Locate the cell with the specified text and output its [x, y] center coordinate. 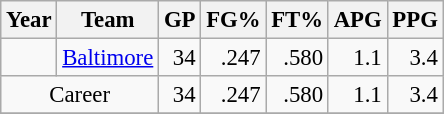
FG% [234, 20]
Career [80, 95]
PPG [415, 20]
FT% [298, 20]
Team [108, 20]
GP [180, 20]
Year [29, 20]
Baltimore [108, 58]
APG [358, 20]
